Extract the (x, y) coordinate from the center of the cell holding the provided text.  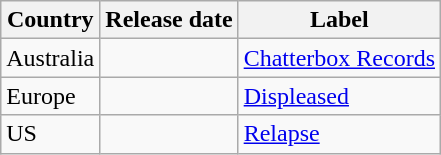
Release date (169, 20)
Label (339, 20)
Country (50, 20)
US (50, 134)
Displeased (339, 96)
Europe (50, 96)
Australia (50, 58)
Chatterbox Records (339, 58)
Relapse (339, 134)
